From the cell containing the given text, extract its center point as (x, y) coordinate. 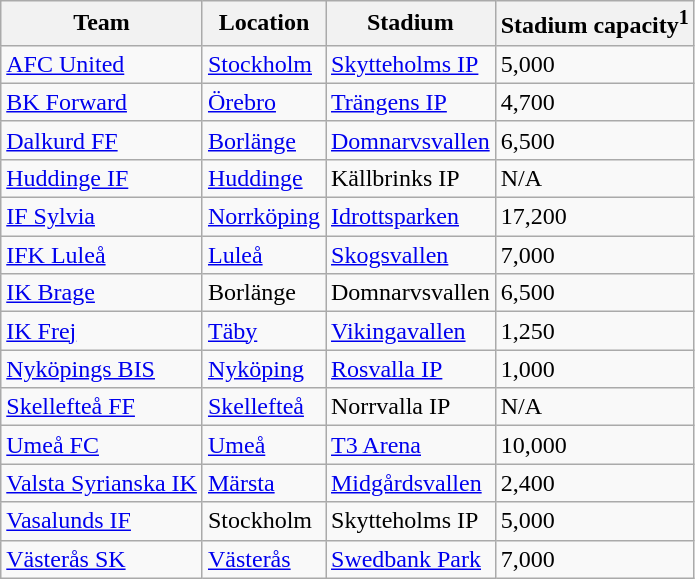
IK Frej (102, 331)
Märsta (264, 483)
Skellefteå FF (102, 407)
1,000 (594, 369)
Luleå (264, 255)
4,700 (594, 102)
Skellefteå (264, 407)
Källbrinks IP (411, 178)
Location (264, 24)
BK Forward (102, 102)
Trängens IP (411, 102)
Stadium capacity1 (594, 24)
Vasalunds IF (102, 521)
Dalkurd FF (102, 140)
Idrottsparken (411, 217)
Valsta Syrianska IK (102, 483)
Nyköping (264, 369)
Umeå FC (102, 445)
Täby (264, 331)
Team (102, 24)
Västerås (264, 559)
Västerås SK (102, 559)
Örebro (264, 102)
Huddinge (264, 178)
17,200 (594, 217)
IF Sylvia (102, 217)
Midgårdsvallen (411, 483)
Nyköpings BIS (102, 369)
10,000 (594, 445)
Huddinge IF (102, 178)
Norrköping (264, 217)
1,250 (594, 331)
Skogsvallen (411, 255)
IFK Luleå (102, 255)
Umeå (264, 445)
Norrvalla IP (411, 407)
AFC United (102, 64)
Rosvalla IP (411, 369)
Swedbank Park (411, 559)
Vikingavallen (411, 331)
IK Brage (102, 293)
Stadium (411, 24)
T3 Arena (411, 445)
2,400 (594, 483)
